Pinpoint the cell where the given text exists, returning its [x, y] midpoint coordinate. 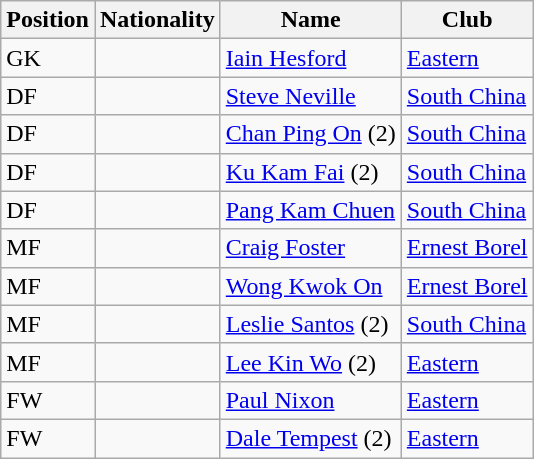
Pang Kam Chuen [310, 210]
Wong Kwok On [310, 286]
Leslie Santos (2) [310, 324]
Name [310, 20]
Steve Neville [310, 96]
GK [48, 58]
Paul Nixon [310, 400]
Dale Tempest (2) [310, 438]
Iain Hesford [310, 58]
Chan Ping On (2) [310, 134]
Position [48, 20]
Craig Foster [310, 248]
Club [467, 20]
Ku Kam Fai (2) [310, 172]
Nationality [157, 20]
Lee Kin Wo (2) [310, 362]
